Find where the given text appears and provide that cell's center as (x, y) coordinate. 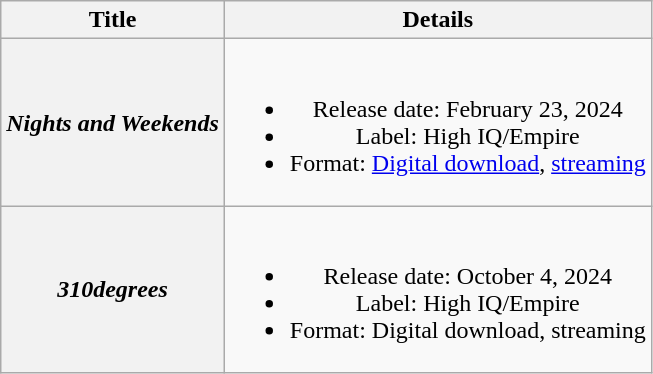
Details (438, 20)
Release date: October 4, 2024Label: High IQ/EmpireFormat: Digital download, streaming (438, 290)
Nights and Weekends (113, 122)
Title (113, 20)
310degrees (113, 290)
Release date: February 23, 2024Label: High IQ/EmpireFormat: Digital download, streaming (438, 122)
